Locate the cell with the specified text and output its [X, Y] center coordinate. 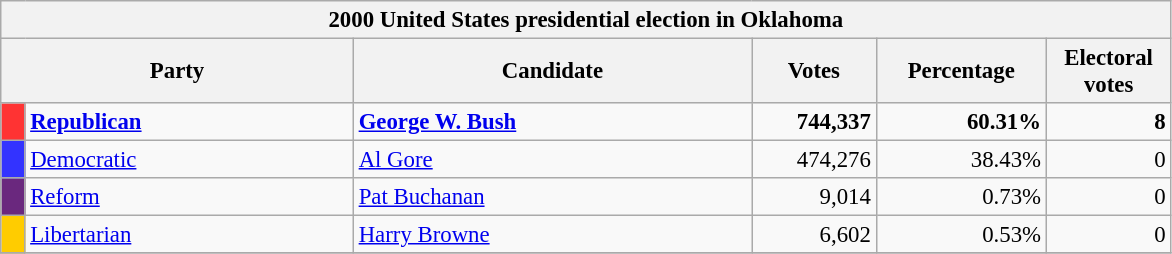
Libertarian [189, 235]
2000 United States presidential election in Oklahoma [586, 20]
Republican [189, 122]
6,602 [814, 235]
38.43% [961, 160]
0.53% [961, 235]
Candidate [552, 72]
George W. Bush [552, 122]
Party [178, 72]
Pat Buchanan [552, 197]
Electoral votes [1108, 72]
Percentage [961, 72]
8 [1108, 122]
60.31% [961, 122]
9,014 [814, 197]
Harry Browne [552, 235]
Democratic [189, 160]
0.73% [961, 197]
Reform [189, 197]
474,276 [814, 160]
Votes [814, 72]
Al Gore [552, 160]
744,337 [814, 122]
